From the cell containing the given text, extract its center point as (X, Y) coordinate. 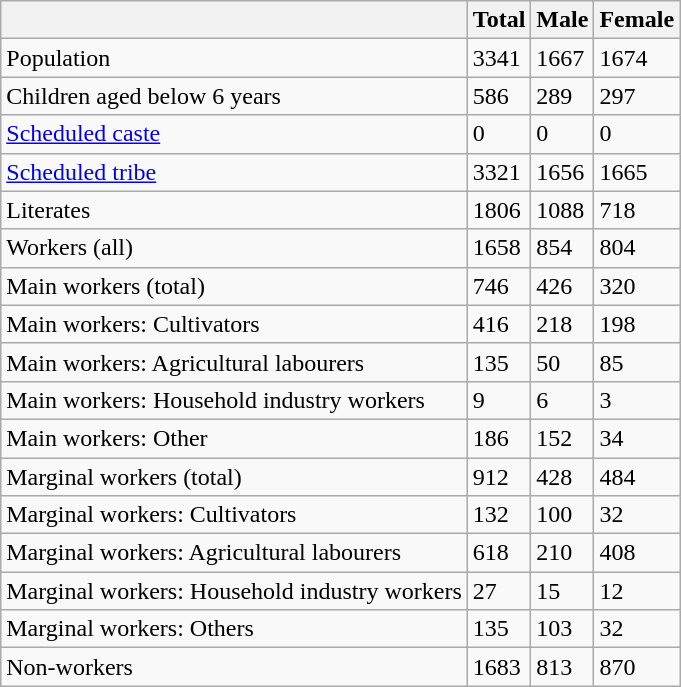
870 (637, 667)
Marginal workers (total) (234, 477)
Main workers: Household industry workers (234, 400)
186 (499, 438)
15 (562, 591)
416 (499, 324)
586 (499, 96)
Marginal workers: Cultivators (234, 515)
Marginal workers: Others (234, 629)
Non-workers (234, 667)
Scheduled tribe (234, 172)
85 (637, 362)
Children aged below 6 years (234, 96)
50 (562, 362)
132 (499, 515)
Male (562, 20)
34 (637, 438)
Total (499, 20)
12 (637, 591)
Literates (234, 210)
813 (562, 667)
198 (637, 324)
1656 (562, 172)
218 (562, 324)
Main workers (total) (234, 286)
100 (562, 515)
Main workers: Agricultural labourers (234, 362)
152 (562, 438)
718 (637, 210)
Main workers: Other (234, 438)
426 (562, 286)
Marginal workers: Agricultural labourers (234, 553)
Female (637, 20)
1674 (637, 58)
746 (499, 286)
1658 (499, 248)
297 (637, 96)
289 (562, 96)
1665 (637, 172)
Marginal workers: Household industry workers (234, 591)
3341 (499, 58)
6 (562, 400)
320 (637, 286)
210 (562, 553)
Population (234, 58)
428 (562, 477)
9 (499, 400)
Scheduled caste (234, 134)
618 (499, 553)
103 (562, 629)
Main workers: Cultivators (234, 324)
1806 (499, 210)
1088 (562, 210)
3 (637, 400)
912 (499, 477)
804 (637, 248)
484 (637, 477)
1667 (562, 58)
27 (499, 591)
1683 (499, 667)
408 (637, 553)
Workers (all) (234, 248)
854 (562, 248)
3321 (499, 172)
